Return the [X, Y] coordinate for the center point of the cell that contains the specified text.  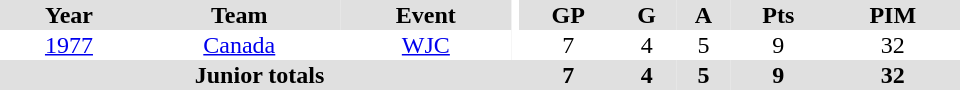
Pts [778, 15]
GP [568, 15]
A [704, 15]
G [646, 15]
Year [69, 15]
1977 [69, 45]
Canada [240, 45]
WJC [426, 45]
Event [426, 15]
PIM [893, 15]
Junior totals [260, 75]
Team [240, 15]
